Identify which cell holds the provided text, then report its [X, Y] central coordinate. 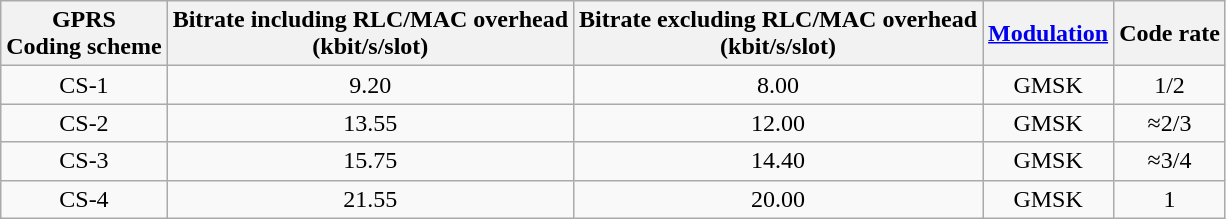
13.55 [370, 123]
Bitrate excluding RLC/MAC overhead(kbit/s/slot) [778, 34]
12.00 [778, 123]
≈3/4 [1170, 161]
14.40 [778, 161]
Bitrate including RLC/MAC overhead(kbit/s/slot) [370, 34]
≈2/3 [1170, 123]
21.55 [370, 199]
CS-1 [84, 85]
9.20 [370, 85]
8.00 [778, 85]
CS-3 [84, 161]
Code rate [1170, 34]
15.75 [370, 161]
CS-2 [84, 123]
Modulation [1048, 34]
20.00 [778, 199]
1/2 [1170, 85]
CS-4 [84, 199]
GPRSCoding scheme [84, 34]
1 [1170, 199]
